Extract the (x, y) coordinate from the center of the cell holding the provided text.  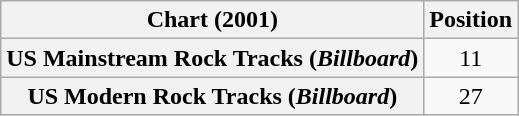
27 (471, 96)
11 (471, 58)
US Mainstream Rock Tracks (Billboard) (212, 58)
Chart (2001) (212, 20)
Position (471, 20)
US Modern Rock Tracks (Billboard) (212, 96)
